Return the [x, y] coordinate for the center point of the cell that contains the specified text.  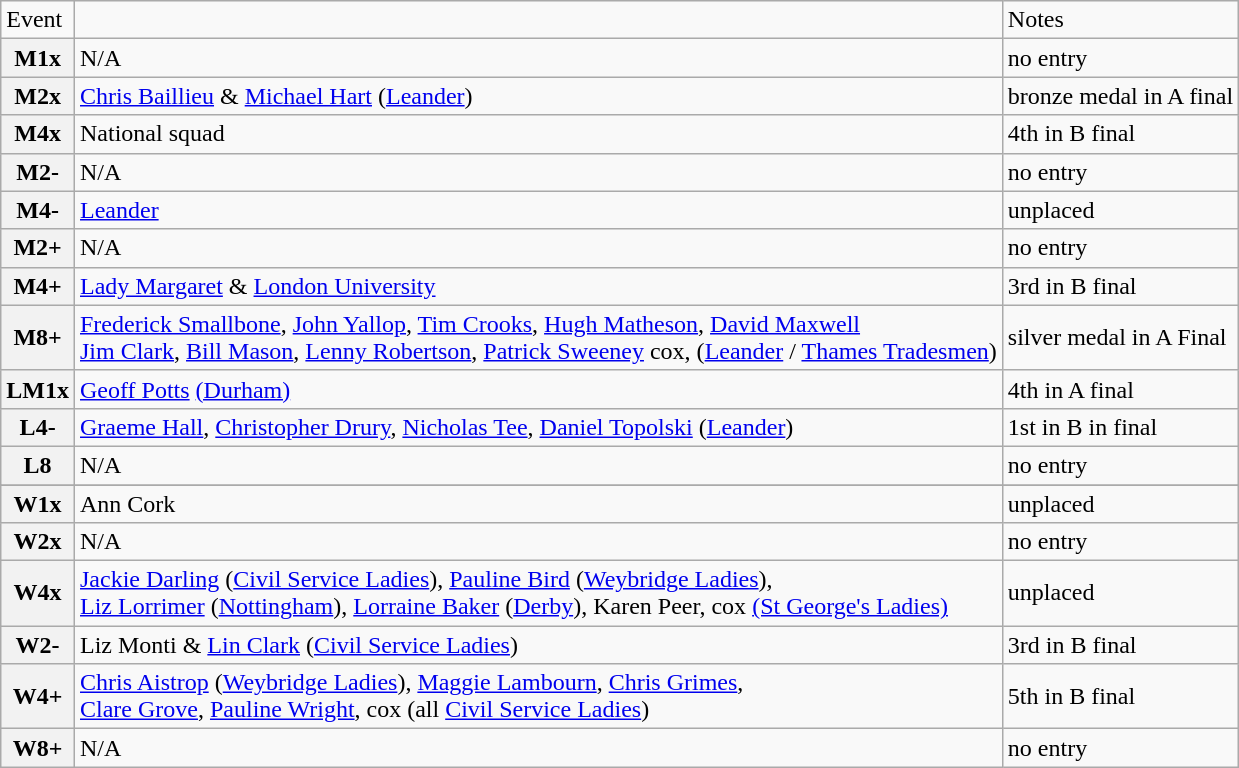
M8+ [38, 338]
Leander [538, 210]
M2+ [38, 248]
L8 [38, 465]
W4x [38, 594]
Event [38, 20]
1st in B in final [1120, 427]
Geoff Potts (Durham) [538, 389]
W4+ [38, 696]
M1x [38, 58]
bronze medal in A final [1120, 96]
W8+ [38, 748]
LM1x [38, 389]
M4- [38, 210]
silver medal in A Final [1120, 338]
Liz Monti & Lin Clark (Civil Service Ladies) [538, 645]
5th in B final [1120, 696]
Ann Cork [538, 503]
W2- [38, 645]
Graeme Hall, Christopher Drury, Nicholas Tee, Daniel Topolski (Leander) [538, 427]
M4+ [38, 286]
M2- [38, 172]
4th in A final [1120, 389]
W2x [38, 542]
National squad [538, 134]
Chris Baillieu & Michael Hart (Leander) [538, 96]
W1x [38, 503]
L4- [38, 427]
M4x [38, 134]
4th in B final [1120, 134]
Chris Aistrop (Weybridge Ladies), Maggie Lambourn, Chris Grimes, Clare Grove, Pauline Wright, cox (all Civil Service Ladies) [538, 696]
Notes [1120, 20]
M2x [38, 96]
Lady Margaret & London University [538, 286]
